Scan for the cell matching the given text and deliver its (x, y) coordinate at center. 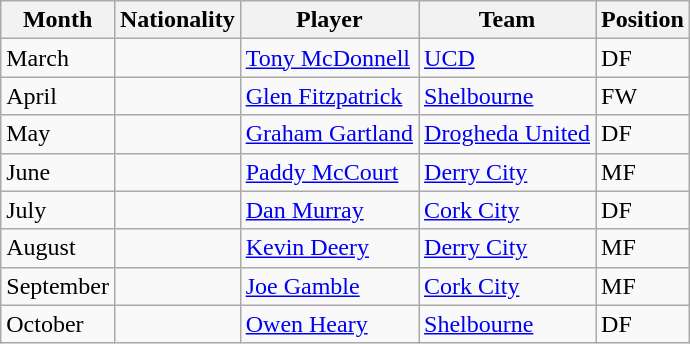
October (58, 324)
Month (58, 20)
Position (643, 20)
Kevin Deery (329, 248)
Paddy McCourt (329, 172)
May (58, 134)
Team (508, 20)
August (58, 248)
Nationality (177, 20)
Joe Gamble (329, 286)
FW (643, 96)
April (58, 96)
Graham Gartland (329, 134)
Tony McDonnell (329, 58)
September (58, 286)
June (58, 172)
Player (329, 20)
Glen Fitzpatrick (329, 96)
Drogheda United (508, 134)
July (58, 210)
Dan Murray (329, 210)
UCD (508, 58)
Owen Heary (329, 324)
March (58, 58)
